Output the (x, y) coordinate of the center of the cell containing the given text.  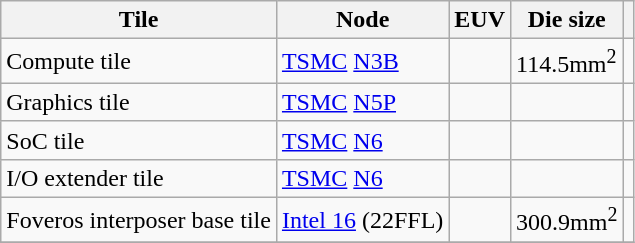
300.9mm2 (567, 220)
Compute tile (139, 62)
TSMC N5P (362, 102)
EUV (480, 20)
Graphics tile (139, 102)
Node (362, 20)
Die size (567, 20)
I/O extender tile (139, 178)
Foveros interposer base tile (139, 220)
SoC tile (139, 140)
Tile (139, 20)
TSMC N3B (362, 62)
Intel 16 (22FFL) (362, 220)
114.5mm2 (567, 62)
